Determine the [X, Y] coordinate at the center of the cell enclosing the given text.  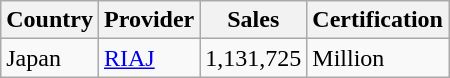
Provider [148, 20]
RIAJ [148, 58]
Certification [378, 20]
Country [50, 20]
1,131,725 [254, 58]
Sales [254, 20]
Japan [50, 58]
Million [378, 58]
